Return the [x, y] coordinate for the center point of the cell that contains the specified text.  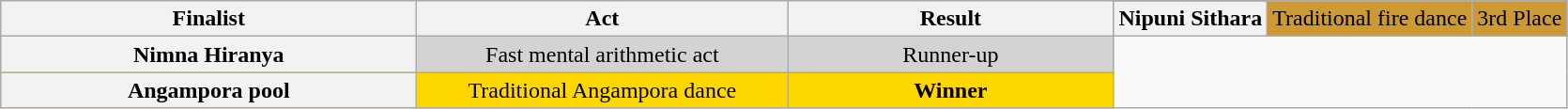
Angampora pool [208, 90]
Nimna Hiranya [208, 54]
Result [950, 19]
Nipuni Sithara [1191, 19]
Runner-up [950, 54]
Traditional fire dance [1370, 19]
Winner [950, 90]
3rd Place [1519, 19]
Finalist [208, 19]
Fast mental arithmetic act [603, 54]
Act [603, 19]
Traditional Angampora dance [603, 90]
